Scan for the cell matching the given text and deliver its [x, y] coordinate at center. 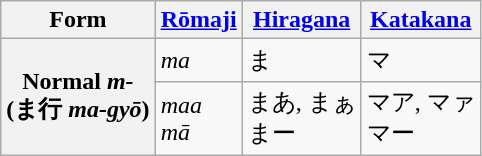
Hiragana [302, 20]
Katakana [420, 20]
Form [78, 20]
ma [198, 60]
まあ, まぁまー [302, 118]
maamā [198, 118]
マ [420, 60]
ま [302, 60]
マア, マァマー [420, 118]
Rōmaji [198, 20]
Normal m-(ま行 ma-gyō) [78, 98]
